Determine the (X, Y) coordinate at the center of the cell enclosing the given text.  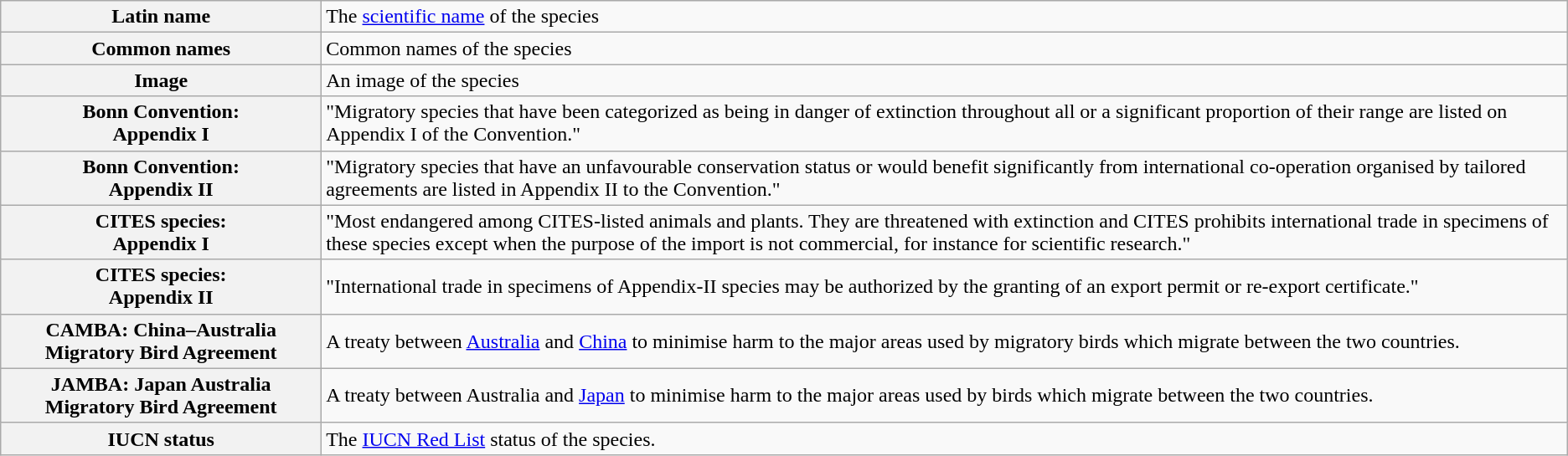
JAMBA: Japan Australia Migratory Bird Agreement (161, 395)
Common names (161, 49)
A treaty between Australia and China to minimise harm to the major areas used by migratory birds which migrate between the two countries. (945, 341)
Image (161, 80)
Common names of the species (945, 49)
Latin name (161, 17)
"International trade in specimens of Appendix-II species may be authorized by the granting of an export permit or re-export certificate." (945, 286)
A treaty between Australia and Japan to minimise harm to the major areas used by birds which migrate between the two countries. (945, 395)
CAMBA: China–Australia Migratory Bird Agreement (161, 341)
Bonn Convention:Appendix I (161, 124)
The scientific name of the species (945, 17)
Bonn Convention:Appendix II (161, 177)
An image of the species (945, 80)
CITES species:Appendix I (161, 233)
The IUCN Red List status of the species. (945, 438)
CITES species:Appendix II (161, 286)
IUCN status (161, 438)
